Pinpoint the cell where the given text exists, returning its (X, Y) midpoint coordinate. 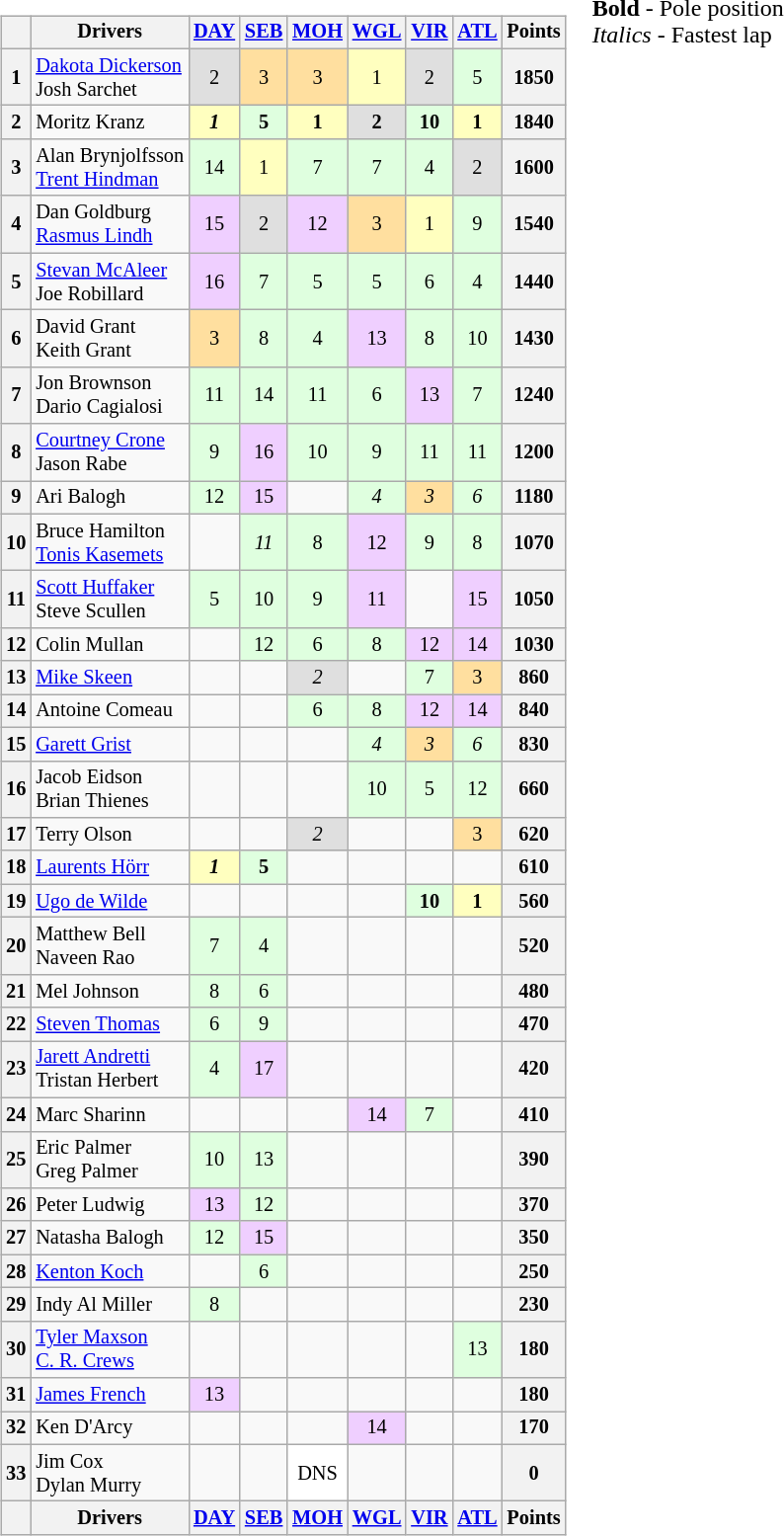
610 (534, 867)
Scott Huffaker Steve Scullen (110, 600)
Jim Cox Dylan Murry (110, 1473)
Terry Olson (110, 835)
19 (16, 901)
1600 (534, 168)
1030 (534, 645)
250 (534, 1271)
1180 (534, 498)
Natasha Balogh (110, 1238)
25 (16, 1160)
1200 (534, 452)
28 (16, 1271)
Antoine Comeau (110, 711)
480 (534, 991)
230 (534, 1305)
Garett Grist (110, 744)
24 (16, 1114)
470 (534, 1024)
170 (534, 1428)
410 (534, 1114)
26 (16, 1205)
Ari Balogh (110, 498)
Kenton Koch (110, 1271)
Steven Thomas (110, 1024)
31 (16, 1395)
33 (16, 1473)
1430 (534, 339)
560 (534, 901)
Jarett Andretti Tristan Herbert (110, 1070)
840 (534, 711)
Matthew Bell Naveen Rao (110, 946)
860 (534, 678)
Ugo de Wilde (110, 901)
Marc Sharinn (110, 1114)
420 (534, 1070)
David Grant Keith Grant (110, 339)
23 (16, 1070)
Stevan McAleer Joe Robillard (110, 282)
20 (16, 946)
Moritz Kranz (110, 122)
1070 (534, 542)
Bruce Hamilton Tonis Kasemets (110, 542)
Eric Palmer Greg Palmer (110, 1160)
520 (534, 946)
Tyler Maxson C. R. Crews (110, 1349)
21 (16, 991)
Ken D'Arcy (110, 1428)
James French (110, 1395)
27 (16, 1238)
Colin Mullan (110, 645)
30 (16, 1349)
Jon Brownson Dario Cagialosi (110, 395)
Dakota Dickerson Josh Sarchet (110, 77)
29 (16, 1305)
830 (534, 744)
Indy Al Miller (110, 1305)
18 (16, 867)
660 (534, 789)
Jacob Eidson Brian Thienes (110, 789)
350 (534, 1238)
370 (534, 1205)
1440 (534, 282)
Dan Goldburg Rasmus Lindh (110, 224)
1240 (534, 395)
Courtney Crone Jason Rabe (110, 452)
390 (534, 1160)
22 (16, 1024)
Peter Ludwig (110, 1205)
1840 (534, 122)
1540 (534, 224)
Alan Brynjolfsson Trent Hindman (110, 168)
620 (534, 835)
1850 (534, 77)
0 (534, 1473)
1050 (534, 600)
DNS (318, 1473)
Laurents Hörr (110, 867)
Mike Skeen (110, 678)
32 (16, 1428)
Mel Johnson (110, 991)
